Extract the (X, Y) coordinate from the center of the cell holding the provided text.  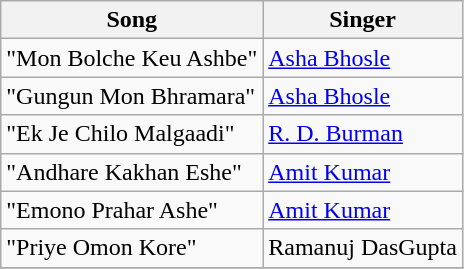
"Emono Prahar Ashe" (132, 210)
"Ek Je Chilo Malgaadi" (132, 134)
Singer (363, 20)
R. D. Burman (363, 134)
"Priye Omon Kore" (132, 248)
"Gungun Mon Bhramara" (132, 96)
Ramanuj DasGupta (363, 248)
"Mon Bolche Keu Ashbe" (132, 58)
"Andhare Kakhan Eshe" (132, 172)
Song (132, 20)
